Detect which cell encompasses the target text, then output its [X, Y] center coordinate. 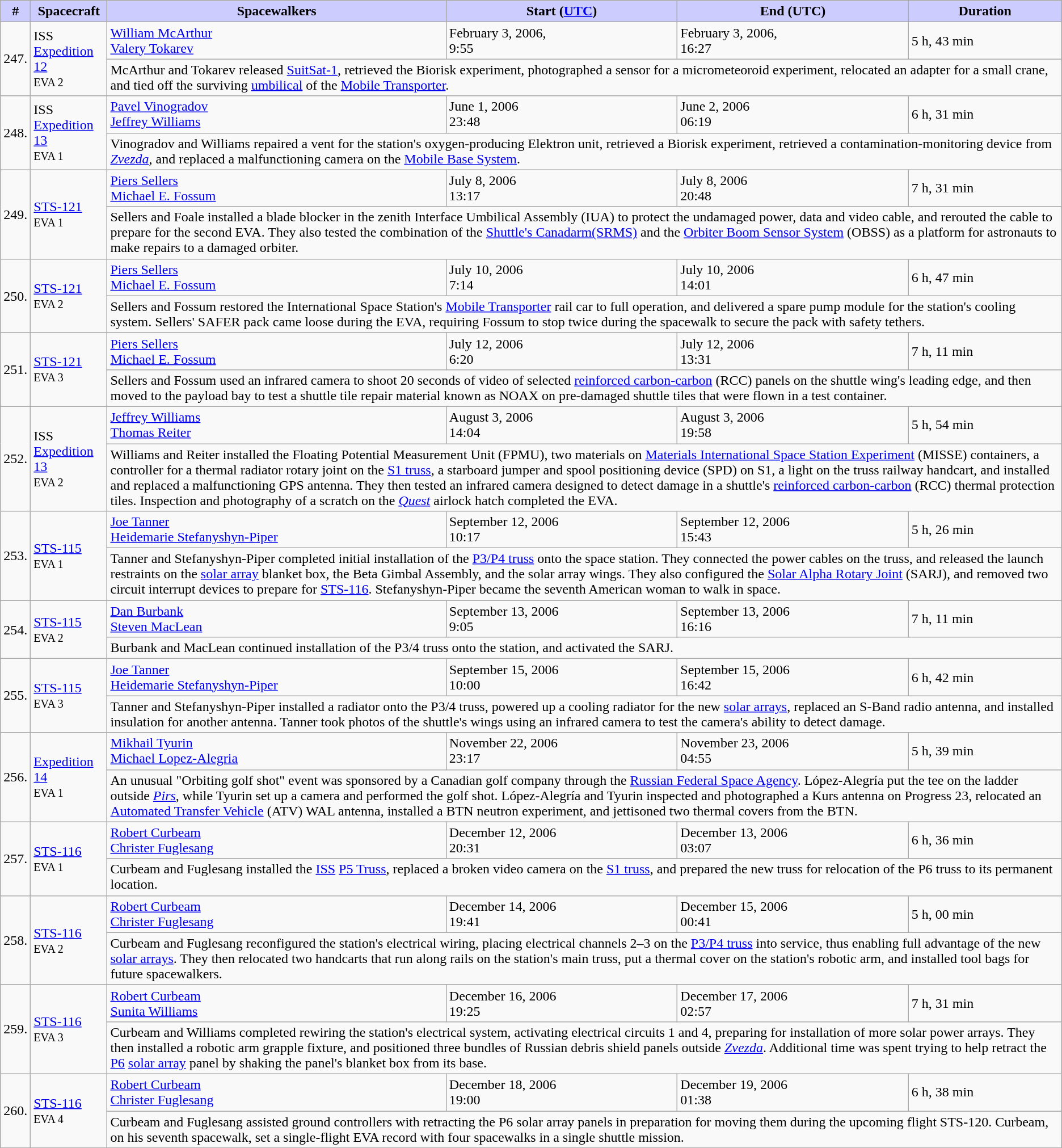
256. [16, 777]
ISS Expedition 13EVA 1 [69, 133]
Jeffrey Williams Thomas Reiter [277, 424]
September 12, 2006 10:17 [562, 530]
July 10, 2006 7:14 [562, 277]
July 8, 2006 20:48 [793, 188]
Robert Curbeam Sunita Williams [277, 1003]
February 3, 2006, 9:55 [562, 41]
Spacewalkers [277, 11]
259. [16, 1029]
July 10, 2006 14:01 [793, 277]
December 13, 2006 03:07 [793, 840]
Pavel Vinogradov Jeffrey Williams [277, 115]
December 16, 2006 19:25 [562, 1003]
STS-115EVA 1 [69, 556]
248. [16, 133]
6 h, 42 min [985, 678]
5 h, 43 min [985, 41]
November 23, 2006 04:55 [793, 751]
STS-115EVA 2 [69, 630]
August 3, 2006 14:04 [562, 424]
ISS Expedition 13EVA 2 [69, 459]
260. [16, 1111]
255. [16, 696]
Expedition 14EVA 1 [69, 777]
July 12, 2006 6:20 [562, 351]
Burbank and MacLean continued installation of the P3/4 truss onto the station, and activated the SARJ. [584, 648]
5 h, 00 min [985, 914]
William McArthur Valery Tokarev [277, 41]
Duration [985, 11]
257. [16, 859]
6 h, 47 min [985, 277]
September 15, 2006 16:42 [793, 678]
June 2, 2006 06:19 [793, 115]
July 8, 2006 13:17 [562, 188]
December 12, 2006 20:31 [562, 840]
253. [16, 556]
STS-121EVA 3 [69, 369]
Start (UTC) [562, 11]
February 3, 2006, 16:27 [793, 41]
6 h, 38 min [985, 1092]
6 h, 31 min [985, 115]
5 h, 26 min [985, 530]
252. [16, 459]
December 19, 2006 01:38 [793, 1092]
254. [16, 630]
STS-116EVA 4 [69, 1111]
249. [16, 215]
August 3, 2006 19:58 [793, 424]
Dan Burbank Steven MacLean [277, 619]
258. [16, 940]
June 1, 2006 23:48 [562, 115]
251. [16, 369]
December 17, 2006 02:57 [793, 1003]
Spacecraft [69, 11]
September 12, 2006 15:43 [793, 530]
250. [16, 296]
STS-121EVA 1 [69, 215]
5 h, 54 min [985, 424]
End (UTC) [793, 11]
September 13, 2006 9:05 [562, 619]
September 13, 2006 16:16 [793, 619]
November 22, 2006 23:17 [562, 751]
December 14, 2006 19:41 [562, 914]
Mikhail Tyurin Michael Lopez-Alegria [277, 751]
ISS Expedition 12EVA 2 [69, 59]
December 15, 2006 00:41 [793, 914]
STS-121EVA 2 [69, 296]
5 h, 39 min [985, 751]
247. [16, 59]
July 12, 2006 13:31 [793, 351]
STS-116EVA 3 [69, 1029]
STS-115EVA 3 [69, 696]
December 18, 2006 19:00 [562, 1092]
STS-116EVA 2 [69, 940]
STS-116EVA 1 [69, 859]
# [16, 11]
September 15, 2006 10:00 [562, 678]
6 h, 36 min [985, 840]
